For the text-containing cell, return its midpoint in [x, y] coordinate format. 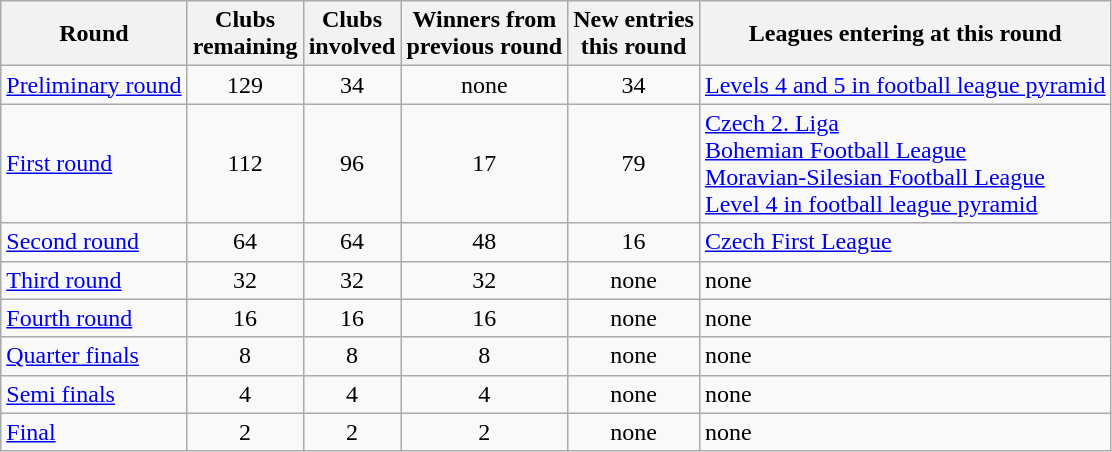
Winners fromprevious round [484, 34]
48 [484, 242]
17 [484, 164]
112 [245, 164]
Second round [94, 242]
Levels 4 and 5 in football league pyramid [905, 85]
79 [634, 164]
Fourth round [94, 318]
Czech 2. LigaBohemian Football LeagueMoravian-Silesian Football LeagueLevel 4 in football league pyramid [905, 164]
Clubsremaining [245, 34]
96 [352, 164]
Leagues entering at this round [905, 34]
Round [94, 34]
First round [94, 164]
New entriesthis round [634, 34]
Czech First League [905, 242]
Clubsinvolved [352, 34]
Quarter finals [94, 356]
Third round [94, 280]
Preliminary round [94, 85]
129 [245, 85]
Semi finals [94, 394]
Final [94, 432]
